Extract the (X, Y) coordinate from the center of the cell holding the provided text.  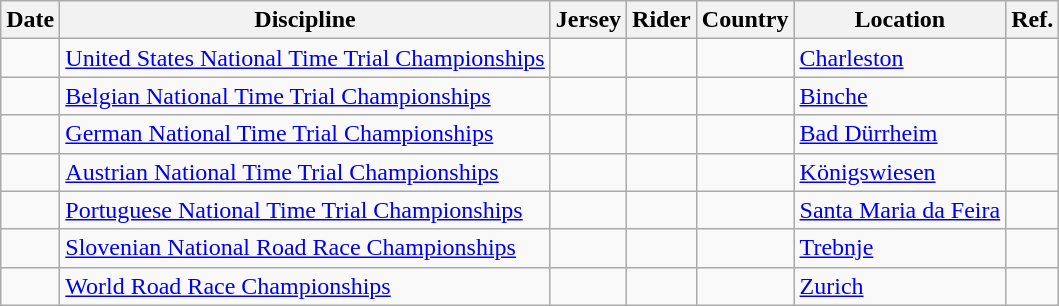
Binche (900, 96)
Country (745, 20)
World Road Race Championships (305, 286)
Portuguese National Time Trial Championships (305, 210)
Jersey (588, 20)
Belgian National Time Trial Championships (305, 96)
Ref. (1032, 20)
Santa Maria da Feira (900, 210)
Location (900, 20)
German National Time Trial Championships (305, 134)
Discipline (305, 20)
Slovenian National Road Race Championships (305, 248)
Königswiesen (900, 172)
Trebnje (900, 248)
Zurich (900, 286)
United States National Time Trial Championships (305, 58)
Rider (662, 20)
Date (30, 20)
Austrian National Time Trial Championships (305, 172)
Bad Dürrheim (900, 134)
Charleston (900, 58)
